From the cell containing the given text, extract its center point as [x, y] coordinate. 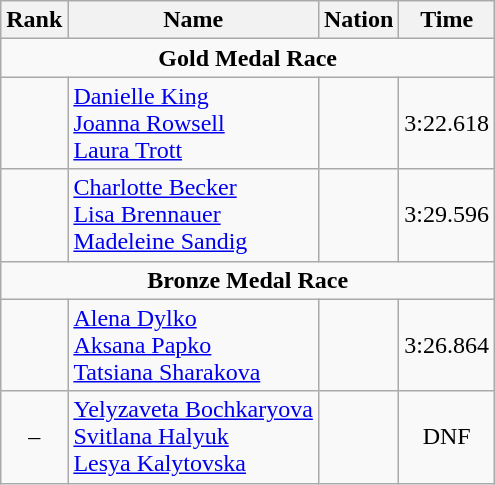
3:29.596 [447, 215]
Nation [358, 20]
Charlotte BeckerLisa BrennauerMadeleine Sandig [194, 215]
Time [447, 20]
Yelyzaveta BochkaryovaSvitlana HalyukLesya Kalytovska [194, 437]
Name [194, 20]
3:22.618 [447, 123]
Alena DylkoAksana PapkoTatsiana Sharakova [194, 345]
Danielle KingJoanna Rowsell Laura Trott [194, 123]
Rank [34, 20]
3:26.864 [447, 345]
– [34, 437]
Gold Medal Race [248, 58]
Bronze Medal Race [248, 280]
DNF [447, 437]
